Determine the (x, y) coordinate at the center of the cell enclosing the given text.  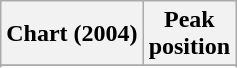
Peakposition (189, 34)
Chart (2004) (72, 34)
